From the cell containing the given text, extract its center point as [x, y] coordinate. 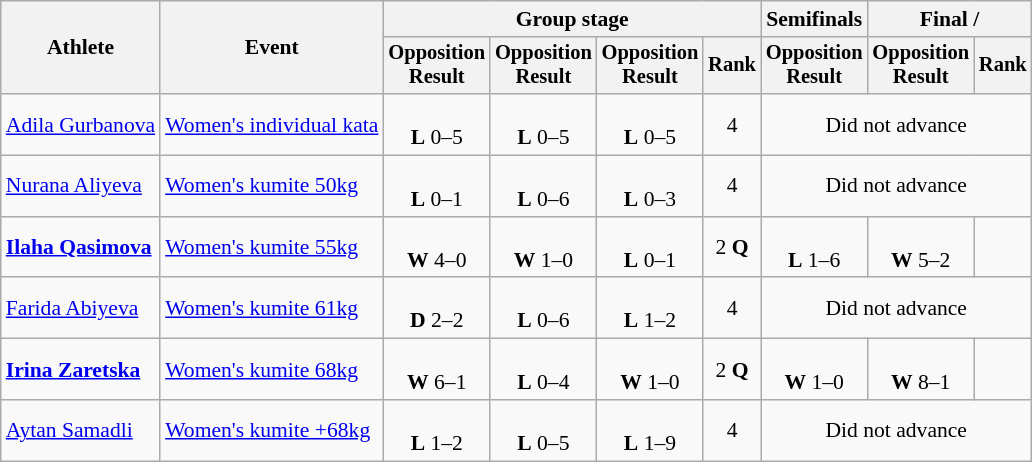
Semifinals [814, 19]
D 2–2 [436, 308]
W 6–1 [436, 370]
W 8–1 [920, 370]
Irina Zaretska [80, 370]
Farida Abiyeva [80, 308]
Aytan Samadli [80, 430]
Ilaha Qasimova [80, 248]
Women's kumite +68kg [272, 430]
L 1–9 [650, 430]
Group stage [572, 19]
L 1–6 [814, 248]
Women's kumite 68kg [272, 370]
L 0–3 [650, 186]
Adila Gurbanova [80, 124]
L 0–4 [544, 370]
Nurana Aliyeva [80, 186]
Women's kumite 55kg [272, 248]
Women's kumite 50kg [272, 186]
Final / [949, 19]
W 5–2 [920, 248]
Women's individual kata [272, 124]
Event [272, 48]
W 4–0 [436, 248]
Athlete [80, 48]
Women's kumite 61kg [272, 308]
